Search for the cell housing the specified text and yield its (X, Y) center coordinate. 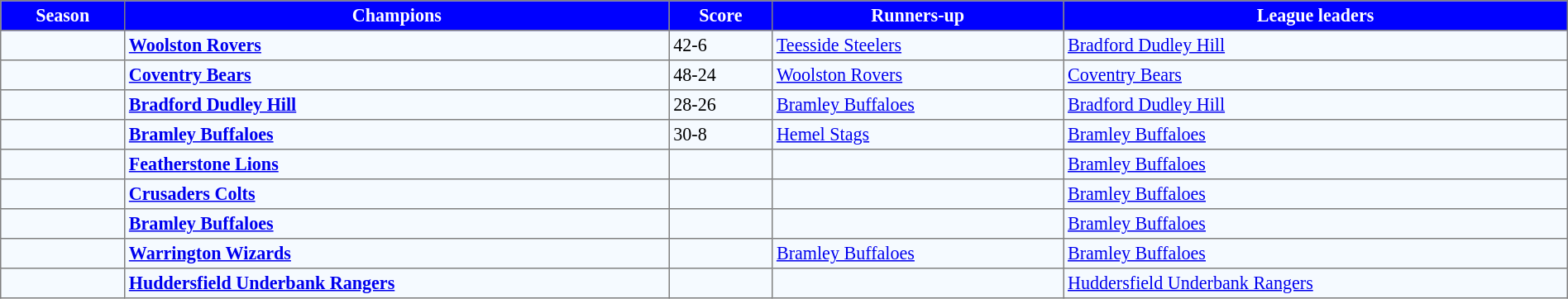
Runners-up (918, 16)
30-8 (721, 135)
Featherstone Lions (397, 164)
28-26 (721, 105)
Warrington Wizards (397, 254)
Crusaders Colts (397, 194)
League leaders (1316, 16)
Season (63, 16)
Champions (397, 16)
42-6 (721, 45)
Score (721, 16)
48-24 (721, 75)
Hemel Stags (918, 135)
Teesside Steelers (918, 45)
